For the text-containing cell, return its midpoint in (x, y) coordinate format. 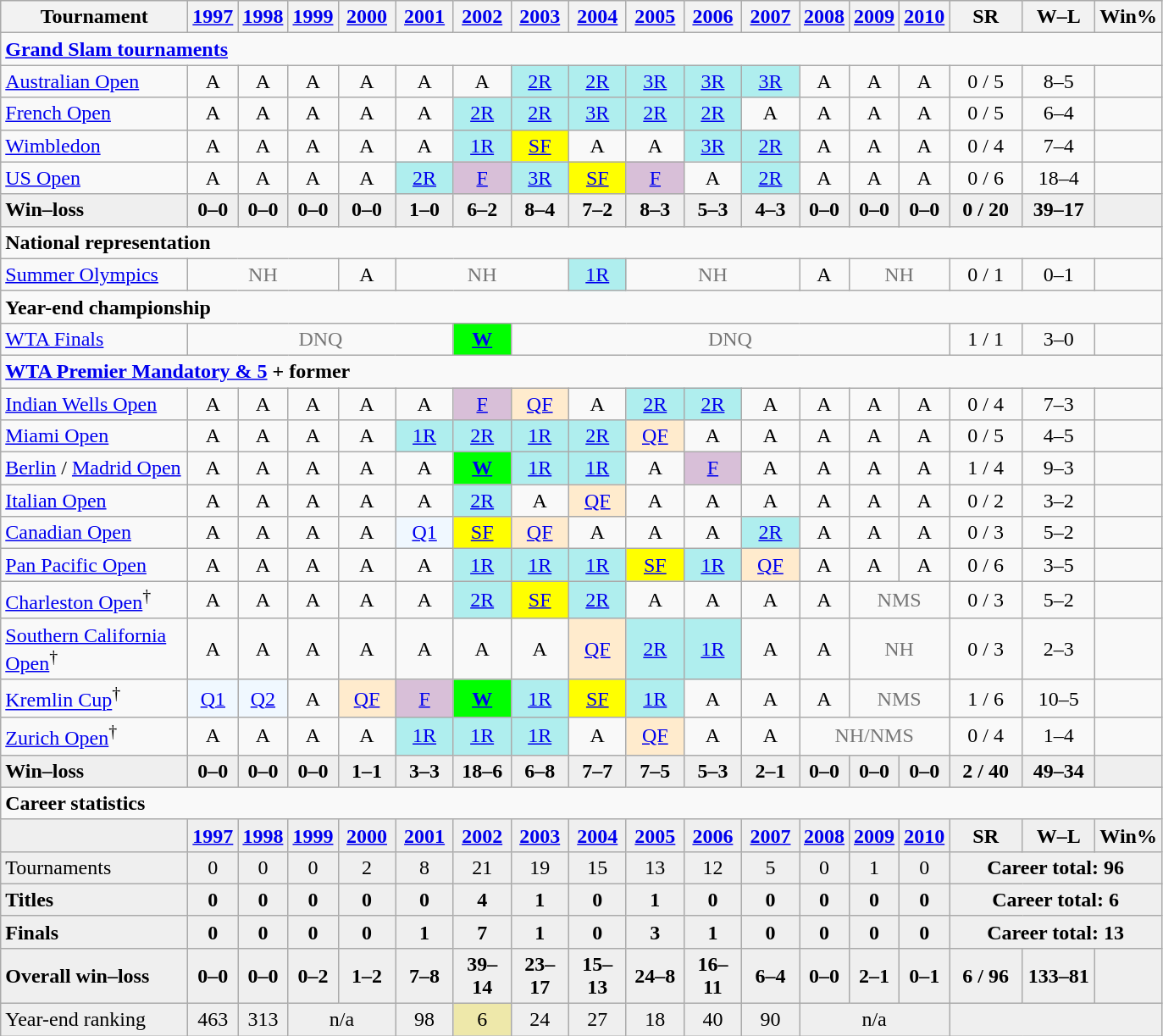
6–8 (540, 771)
Indian Wells Open (95, 404)
3–3 (424, 771)
Career statistics (581, 803)
0 / 2 (986, 501)
16–11 (712, 976)
8–4 (540, 210)
French Open (95, 114)
4–3 (770, 210)
18 (655, 1020)
2–3 (1059, 649)
40 (712, 1020)
10–5 (1059, 698)
Q2 (263, 698)
3–0 (1059, 339)
6 (482, 1020)
Titles (95, 900)
15 (597, 867)
1–0 (424, 210)
133–81 (1059, 976)
18–4 (1059, 178)
98 (424, 1020)
1–1 (367, 771)
1–2 (367, 976)
Tournament (95, 17)
Summer Olympics (95, 274)
Year-end ranking (95, 1020)
Career total: 6 (1055, 900)
Italian Open (95, 501)
Canadian Open (95, 533)
Berlin / Madrid Open (95, 468)
0–2 (313, 976)
21 (482, 867)
8 (424, 867)
27 (597, 1020)
5 (770, 867)
12 (712, 867)
1 / 1 (986, 339)
23–17 (540, 976)
7 (482, 932)
WTA Finals (95, 339)
19 (540, 867)
Miami Open (95, 436)
15–13 (597, 976)
39–14 (482, 976)
NH/NMS (874, 737)
7–3 (1059, 404)
463 (213, 1020)
National representation (581, 242)
24–8 (655, 976)
Finals (95, 932)
3–5 (1059, 565)
Overall win–loss (95, 976)
13 (655, 867)
7–7 (597, 771)
2 / 40 (986, 771)
9–3 (1059, 468)
Southern California Open† (95, 649)
8–3 (655, 210)
Grand Slam tournaments (581, 49)
0 / 1 (986, 274)
3 (655, 932)
6–2 (482, 210)
39–17 (1059, 210)
Career total: 13 (1055, 932)
2 (367, 867)
Career total: 96 (1055, 867)
Charleston Open† (95, 600)
3–2 (1059, 501)
7–2 (597, 210)
Kremlin Cup† (95, 698)
1 / 6 (986, 698)
4 (482, 900)
WTA Premier Mandatory & 5 + former (581, 371)
49–34 (1059, 771)
1 / 4 (986, 468)
US Open (95, 178)
0 / 20 (986, 210)
7–5 (655, 771)
Australian Open (95, 81)
Tournaments (95, 867)
7–8 (424, 976)
1–4 (1059, 737)
4–5 (1059, 436)
18–6 (482, 771)
Year-end championship (581, 307)
7–4 (1059, 146)
6 / 96 (986, 976)
8–5 (1059, 81)
313 (263, 1020)
Pan Pacific Open (95, 565)
Wimbledon (95, 146)
24 (540, 1020)
90 (770, 1020)
Zurich Open† (95, 737)
